Pinpoint the cell where the given text exists, returning its [x, y] midpoint coordinate. 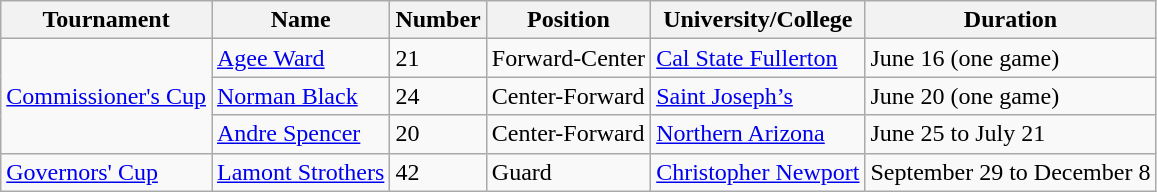
Duration [1010, 20]
Cal State Fullerton [758, 58]
Governors' Cup [106, 172]
June 16 (one game) [1010, 58]
Forward-Center [568, 58]
Andre Spencer [301, 134]
Lamont Strothers [301, 172]
June 25 to July 21 [1010, 134]
Name [301, 20]
Tournament [106, 20]
20 [438, 134]
Northern Arizona [758, 134]
24 [438, 96]
Guard [568, 172]
Commissioner's Cup [106, 96]
Saint Joseph’s [758, 96]
Position [568, 20]
Number [438, 20]
Agee Ward [301, 58]
Christopher Newport [758, 172]
September 29 to December 8 [1010, 172]
June 20 (one game) [1010, 96]
21 [438, 58]
University/College [758, 20]
Norman Black [301, 96]
42 [438, 172]
